Identify which cell holds the provided text, then report its (x, y) central coordinate. 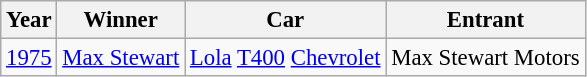
Lola T400 Chevrolet (286, 58)
1975 (29, 58)
Car (286, 20)
Winner (121, 20)
Year (29, 20)
Max Stewart (121, 58)
Entrant (486, 20)
Max Stewart Motors (486, 58)
